Determine the [x, y] coordinate at the center of the cell enclosing the given text.  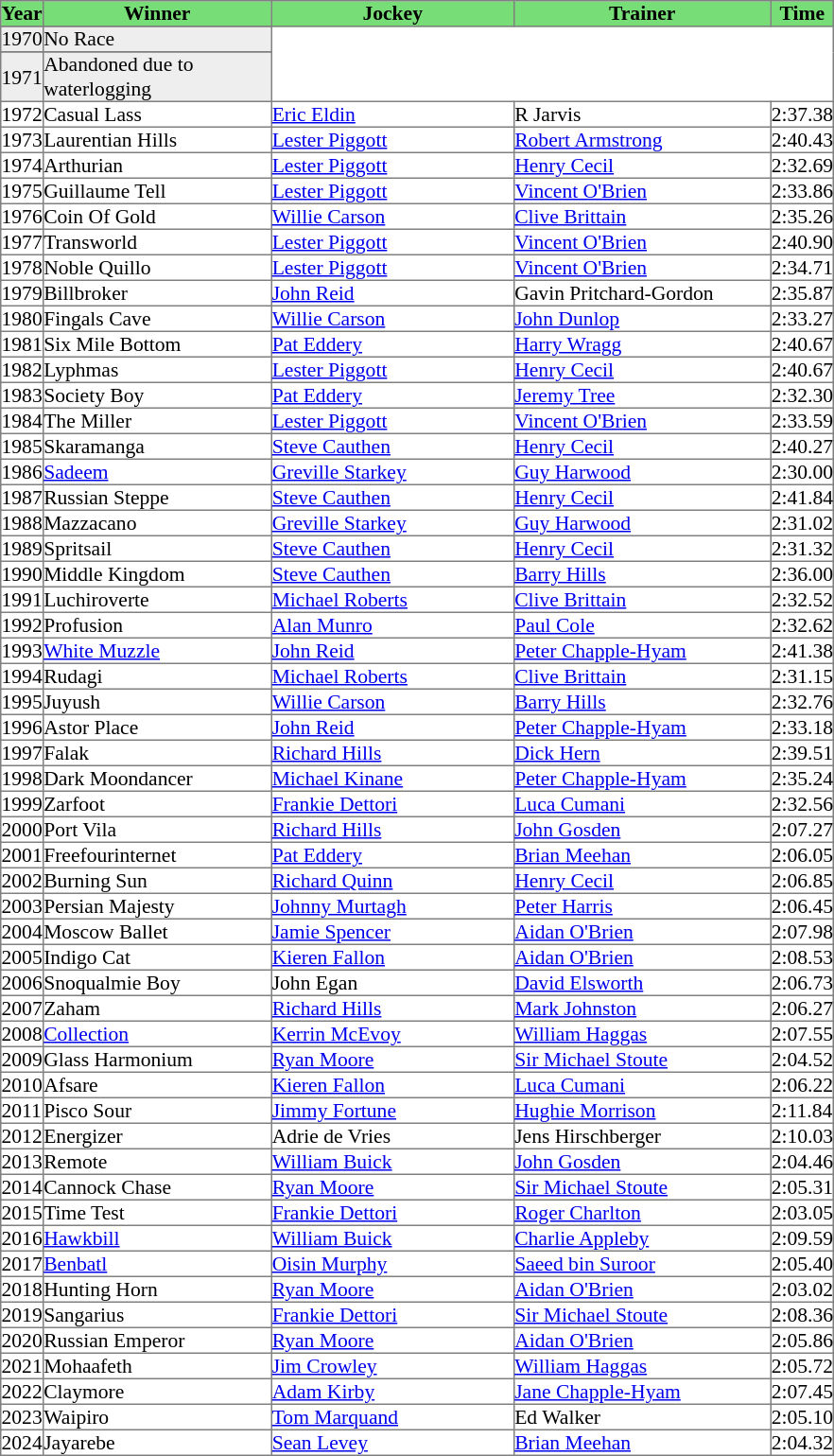
2:36.00 [802, 573]
1970 [23, 40]
Zarfoot [157, 804]
2:05.31 [802, 1186]
Jimmy Fortune [392, 1111]
Trainer [642, 13]
1984 [23, 420]
Noble Quillo [157, 267]
Jayarebe [157, 1442]
2:04.52 [802, 1060]
2:06.73 [802, 982]
Hawkbill [157, 1237]
1994 [23, 675]
2015 [23, 1213]
1979 [23, 293]
Billbroker [157, 293]
2001 [23, 855]
2:08.53 [802, 957]
Roger Charlton [642, 1213]
Hughie Morrison [642, 1111]
Saeed bin Suroor [642, 1264]
Skaramanga [157, 447]
2:40.27 [802, 447]
Ed Walker [642, 1417]
1982 [23, 369]
1972 [23, 114]
2:37.38 [802, 114]
2:41.84 [802, 498]
2:05.86 [802, 1340]
1997 [23, 753]
2020 [23, 1340]
Port Vila [157, 829]
2:09.59 [802, 1237]
2011 [23, 1111]
Luchiroverte [157, 600]
1990 [23, 573]
Moscow Ballet [157, 931]
2:07.45 [802, 1391]
Adrie de Vries [392, 1135]
1986 [23, 471]
Lyphmas [157, 369]
2016 [23, 1237]
Russian Steppe [157, 498]
Sangarius [157, 1315]
1971 [23, 77]
Robert Armstrong [642, 140]
Dick Hern [642, 753]
Mohaafeth [157, 1366]
Hunting Horn [157, 1289]
2024 [23, 1442]
1985 [23, 447]
Laurentian Hills [157, 140]
Russian Emperor [157, 1340]
Sadeem [157, 471]
1996 [23, 727]
2000 [23, 829]
Kerrin McEvoy [392, 1033]
Spritsail [157, 549]
2004 [23, 931]
Oisin Murphy [392, 1264]
Johnny Murtagh [392, 906]
2:31.32 [802, 549]
1989 [23, 549]
2022 [23, 1391]
Jim Crowley [392, 1366]
2:39.51 [802, 753]
1981 [23, 344]
2007 [23, 1009]
2006 [23, 982]
Jane Chapple-Hyam [642, 1391]
Michael Kinane [392, 778]
Persian Majesty [157, 906]
Charlie Appleby [642, 1237]
1998 [23, 778]
1980 [23, 318]
Waipiro [157, 1417]
Energizer [157, 1135]
1987 [23, 498]
R Jarvis [642, 114]
White Muzzle [157, 651]
1991 [23, 600]
2:34.71 [802, 267]
2:05.10 [802, 1417]
2:41.38 [802, 651]
1978 [23, 267]
2010 [23, 1084]
Pisco Sour [157, 1111]
2:31.15 [802, 675]
2017 [23, 1264]
1976 [23, 216]
Eric Eldin [392, 114]
Time Test [157, 1213]
2023 [23, 1417]
Jeremy Tree [642, 395]
1999 [23, 804]
Alan Munro [392, 624]
2:32.62 [802, 624]
Year [23, 13]
2009 [23, 1060]
Casual Lass [157, 114]
Afsare [157, 1084]
2:31.02 [802, 522]
2:03.02 [802, 1289]
2:33.59 [802, 420]
Sean Levey [392, 1442]
2:35.24 [802, 778]
1975 [23, 191]
2:07.55 [802, 1033]
Mazzacano [157, 522]
Coin Of Gold [157, 216]
2:33.27 [802, 318]
2003 [23, 906]
Richard Quinn [392, 880]
Dark Moondancer [157, 778]
Mark Johnston [642, 1009]
Cannock Chase [157, 1186]
1977 [23, 242]
2:32.69 [802, 165]
Harry Wragg [642, 344]
Zaham [157, 1009]
Paul Cole [642, 624]
Gavin Pritchard-Gordon [642, 293]
Guillaume Tell [157, 191]
2005 [23, 957]
2002 [23, 880]
2:32.76 [802, 702]
2008 [23, 1033]
2:40.90 [802, 242]
Freefourinternet [157, 855]
Benbatl [157, 1264]
1992 [23, 624]
Remote [157, 1162]
2014 [23, 1186]
1973 [23, 140]
2:11.84 [802, 1111]
Fingals Cave [157, 318]
1993 [23, 651]
No Race [157, 40]
2013 [23, 1162]
2:05.40 [802, 1264]
2:06.27 [802, 1009]
2018 [23, 1289]
Profusion [157, 624]
Astor Place [157, 727]
2:03.05 [802, 1213]
Time [802, 13]
2:04.32 [802, 1442]
Transworld [157, 242]
John Dunlop [642, 318]
2:33.86 [802, 191]
Society Boy [157, 395]
2:32.30 [802, 395]
2:07.27 [802, 829]
2:06.45 [802, 906]
1995 [23, 702]
Middle Kingdom [157, 573]
2012 [23, 1135]
2:06.05 [802, 855]
2:08.36 [802, 1315]
1974 [23, 165]
2:40.43 [802, 140]
2:10.03 [802, 1135]
Arthurian [157, 165]
David Elsworth [642, 982]
2:30.00 [802, 471]
Snoqualmie Boy [157, 982]
Jamie Spencer [392, 931]
Claymore [157, 1391]
The Miller [157, 420]
2:32.52 [802, 600]
2019 [23, 1315]
2:06.85 [802, 880]
Jens Hirschberger [642, 1135]
Abandoned due to waterlogging [157, 77]
Collection [157, 1033]
John Egan [392, 982]
Falak [157, 753]
2:33.18 [802, 727]
Glass Harmonium [157, 1060]
Indigo Cat [157, 957]
Six Mile Bottom [157, 344]
2021 [23, 1366]
2:35.26 [802, 216]
2:06.22 [802, 1084]
Burning Sun [157, 880]
Adam Kirby [392, 1391]
2:32.56 [802, 804]
Rudagi [157, 675]
1988 [23, 522]
2:04.46 [802, 1162]
2:35.87 [802, 293]
Jockey [392, 13]
Winner [157, 13]
1983 [23, 395]
Tom Marquand [392, 1417]
2:07.98 [802, 931]
Peter Harris [642, 906]
2:05.72 [802, 1366]
Juyush [157, 702]
